Detect which cell encompasses the target text, then output its (X, Y) center coordinate. 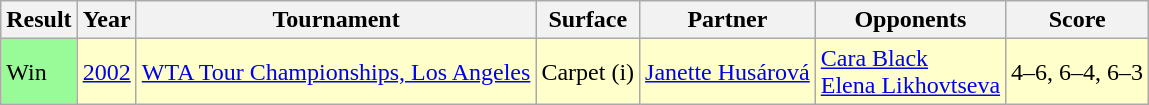
Score (1078, 20)
4–6, 6–4, 6–3 (1078, 72)
Tournament (336, 20)
2002 (106, 72)
Carpet (i) (588, 72)
Year (106, 20)
Surface (588, 20)
Opponents (910, 20)
Result (39, 20)
WTA Tour Championships, Los Angeles (336, 72)
Partner (728, 20)
Janette Husárová (728, 72)
Cara Black Elena Likhovtseva (910, 72)
Win (39, 72)
